Capture the cell that displays the provided text and extract its (x, y) central coordinate. 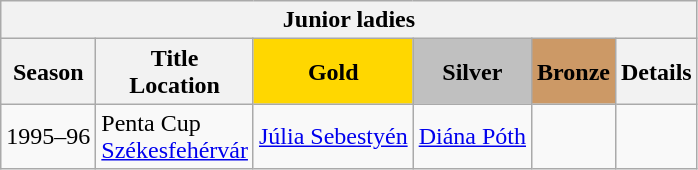
1995–96 (48, 136)
Diána Póth (472, 136)
Gold (333, 72)
Penta Cup Székesfehérvár (175, 136)
Bronze (574, 72)
Júlia Sebestyén (333, 136)
Junior ladies (349, 20)
Title Location (175, 72)
Silver (472, 72)
Details (656, 72)
Season (48, 72)
